Provide the (x, y) coordinate of the cell's center where the given text is located.  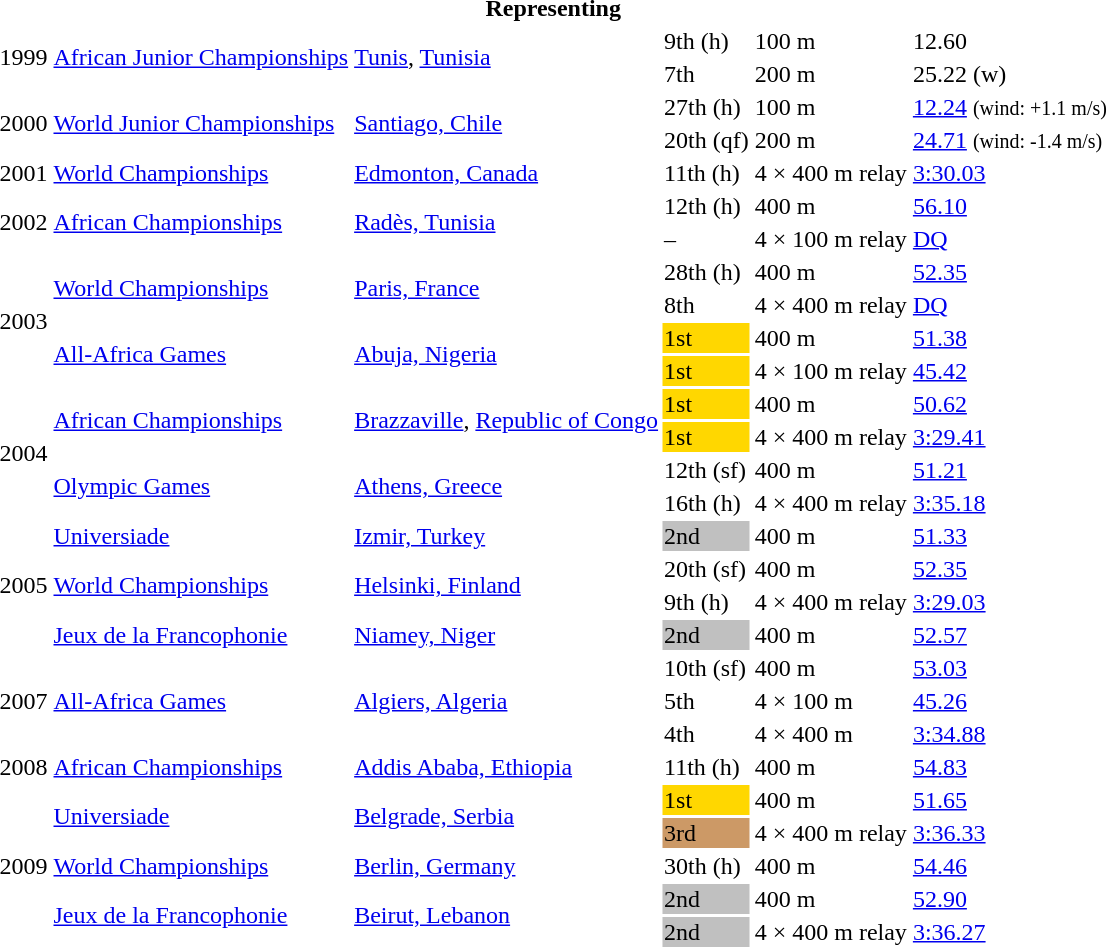
4th (707, 734)
Algiers, Algeria (506, 701)
Helsinki, Finland (506, 586)
20th (qf) (707, 140)
Brazzaville, Republic of Congo (506, 420)
5th (707, 701)
16th (h) (707, 503)
Tunis, Tunisia (506, 58)
Berlin, Germany (506, 866)
4 × 100 m (830, 701)
27th (h) (707, 107)
Radès, Tunisia (506, 222)
Izmir, Turkey (506, 536)
– (707, 239)
World Junior Championships (201, 124)
Niamey, Niger (506, 635)
30th (h) (707, 866)
8th (707, 305)
7th (707, 74)
Addis Ababa, Ethiopia (506, 767)
Belgrade, Serbia (506, 816)
28th (h) (707, 272)
Santiago, Chile (506, 124)
Abuja, Nigeria (506, 354)
4 × 400 m (830, 734)
Olympic Games (201, 486)
Athens, Greece (506, 486)
Beirut, Lebanon (506, 916)
20th (sf) (707, 569)
African Junior Championships (201, 58)
10th (sf) (707, 668)
3rd (707, 833)
12th (h) (707, 206)
12th (sf) (707, 470)
Edmonton, Canada (506, 173)
Paris, France (506, 288)
